Return [x, y] of the center of cell containing provided text 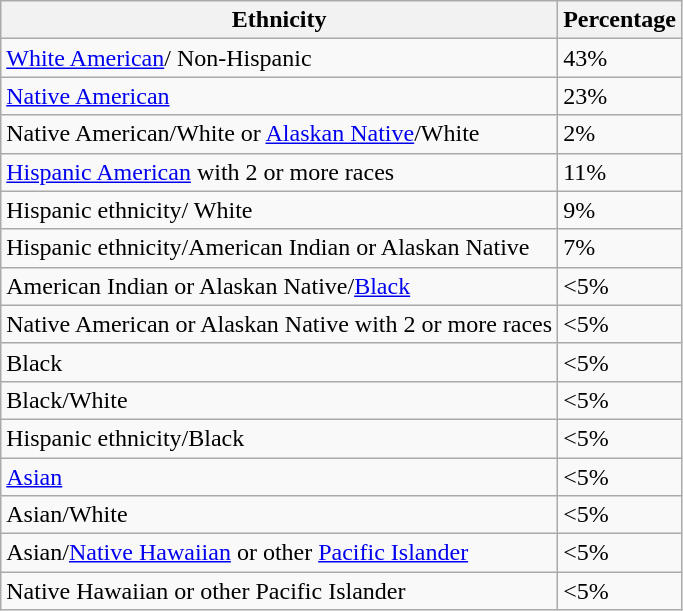
Hispanic ethnicity/Black [280, 438]
Hispanic ethnicity/American Indian or Alaskan Native [280, 248]
43% [620, 58]
American Indian or Alaskan Native/Black [280, 286]
Asian [280, 477]
Native American [280, 96]
White American/ Non-Hispanic [280, 58]
Ethnicity [280, 20]
Percentage [620, 20]
Asian/Native Hawaiian or other Pacific Islander [280, 553]
Native American/White or Alaskan Native/White [280, 134]
23% [620, 96]
Native Hawaiian or other Pacific Islander [280, 591]
Asian/White [280, 515]
Black/White [280, 400]
11% [620, 172]
9% [620, 210]
2% [620, 134]
7% [620, 248]
Hispanic American with 2 or more races [280, 172]
Native American or Alaskan Native with 2 or more races [280, 324]
Hispanic ethnicity/ White [280, 210]
Black [280, 362]
